Search for the cell housing the specified text and yield its [x, y] center coordinate. 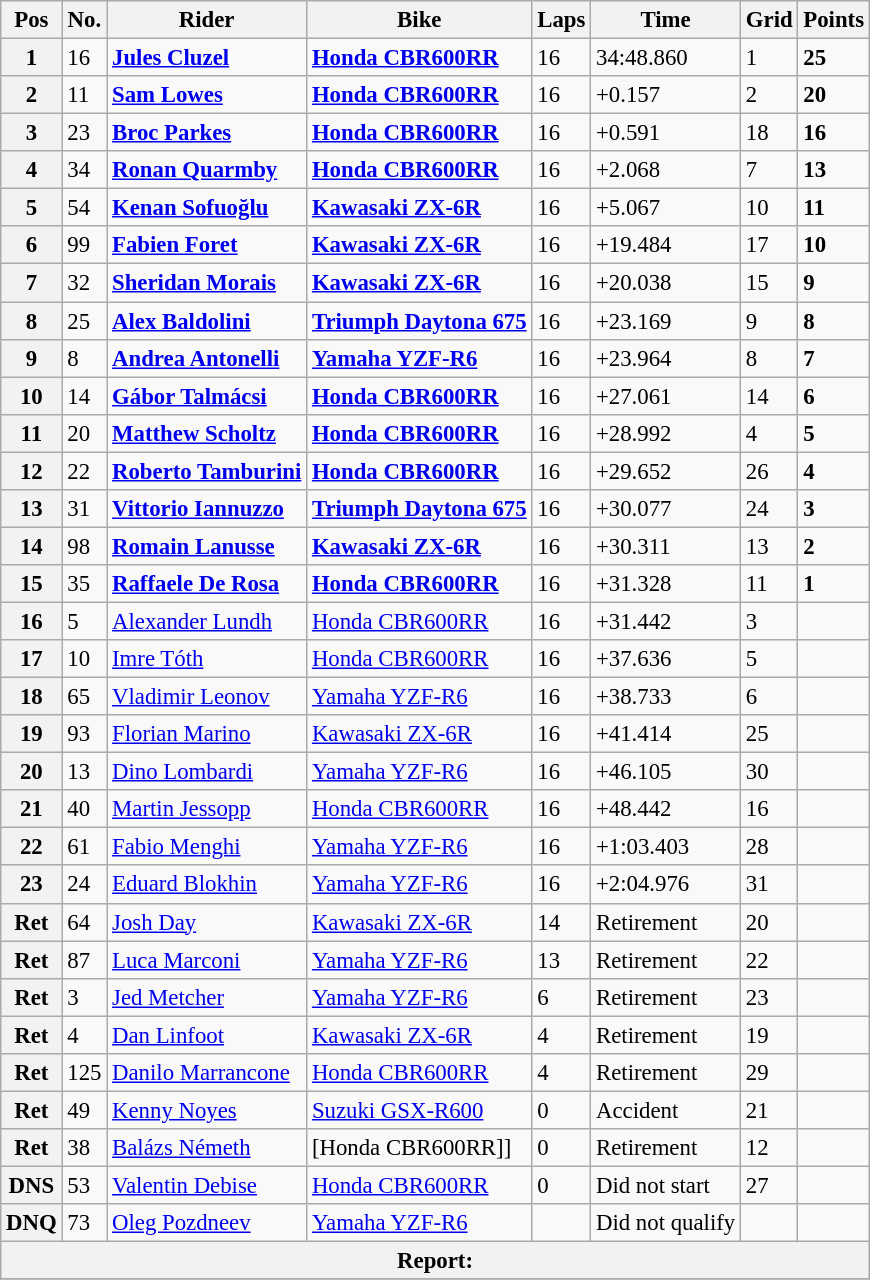
26 [770, 471]
Ronan Quarmby [207, 170]
+37.636 [666, 659]
34 [84, 170]
[Honda CBR600RR]] [420, 1148]
27 [770, 1185]
+29.652 [666, 471]
Balázs Németh [207, 1148]
73 [84, 1223]
Roberto Tamburini [207, 471]
+30.077 [666, 509]
Broc Parkes [207, 133]
+19.484 [666, 245]
+2:04.976 [666, 885]
61 [84, 847]
125 [84, 1073]
+31.442 [666, 621]
Alex Baldolini [207, 321]
Jed Metcher [207, 997]
+20.038 [666, 283]
DNS [32, 1185]
35 [84, 584]
Sam Lowes [207, 95]
+0.591 [666, 133]
Josh Day [207, 922]
Danilo Marrancone [207, 1073]
Fabio Menghi [207, 847]
Kenny Noyes [207, 1110]
Eduard Blokhin [207, 885]
Andrea Antonelli [207, 358]
30 [770, 772]
DNQ [32, 1223]
+30.311 [666, 546]
Vladimir Leonov [207, 697]
Suzuki GSX-R600 [420, 1110]
64 [84, 922]
54 [84, 208]
Jules Cluzel [207, 58]
Grid [770, 20]
99 [84, 245]
No. [84, 20]
Raffaele De Rosa [207, 584]
Imre Tóth [207, 659]
Martin Jessopp [207, 809]
Time [666, 20]
Fabien Foret [207, 245]
+41.414 [666, 734]
+23.169 [666, 321]
+27.061 [666, 396]
Pos [32, 20]
Florian Marino [207, 734]
Laps [562, 20]
Rider [207, 20]
+46.105 [666, 772]
Romain Lanusse [207, 546]
+28.992 [666, 433]
Did not qualify [666, 1223]
Points [834, 20]
+5.067 [666, 208]
+2.068 [666, 170]
Alexander Lundh [207, 621]
Bike [420, 20]
Gábor Talmácsi [207, 396]
Did not start [666, 1185]
Oleg Pozdneev [207, 1223]
32 [84, 283]
Sheridan Morais [207, 283]
+1:03.403 [666, 847]
40 [84, 809]
93 [84, 734]
98 [84, 546]
Vittorio Iannuzzo [207, 509]
Dino Lombardi [207, 772]
Valentin Debise [207, 1185]
Matthew Scholtz [207, 433]
38 [84, 1148]
53 [84, 1185]
49 [84, 1110]
+23.964 [666, 358]
+0.157 [666, 95]
65 [84, 697]
Dan Linfoot [207, 1035]
+48.442 [666, 809]
+31.328 [666, 584]
Report: [436, 1261]
+38.733 [666, 697]
34:48.860 [666, 58]
Accident [666, 1110]
29 [770, 1073]
Luca Marconi [207, 960]
28 [770, 847]
87 [84, 960]
Kenan Sofuoğlu [207, 208]
